Locate the cell with the specified text and output its [X, Y] center coordinate. 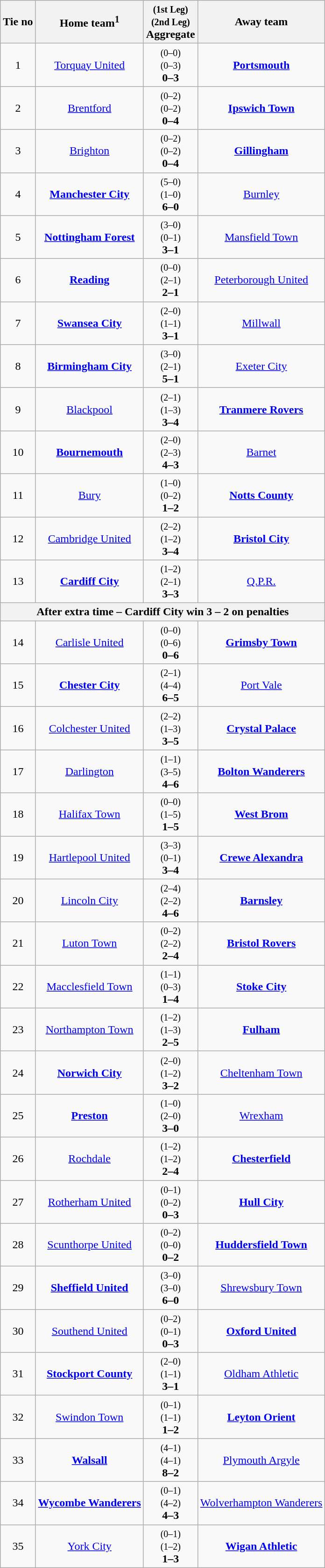
(0–1) (1–2) 1–3 [170, 1546]
Notts County [261, 495]
Rochdale [90, 1158]
9 [18, 409]
6 [18, 280]
34 [18, 1503]
4 [18, 194]
(3–0) (2–1) 5–1 [170, 366]
(0–0) (1–5) 1–5 [170, 814]
19 [18, 857]
Preston [90, 1115]
Scunthorpe United [90, 1245]
Colchester United [90, 728]
Crewe Alexandra [261, 857]
23 [18, 1029]
(1–2) (2–1) 3–3 [170, 582]
Bournemouth [90, 452]
15 [18, 685]
Barnet [261, 452]
10 [18, 452]
27 [18, 1201]
Brentford [90, 108]
25 [18, 1115]
Carlisle United [90, 642]
(0–1) (4–2) 4–3 [170, 1503]
Nottingham Forest [90, 237]
Crystal Palace [261, 728]
13 [18, 582]
(2–0) (1–2) 3–2 [170, 1072]
Cheltenham Town [261, 1072]
Blackpool [90, 409]
Plymouth Argyle [261, 1460]
(0–2) (0–0) 0–2 [170, 1245]
2 [18, 108]
30 [18, 1331]
Tie no [18, 22]
Hartlepool United [90, 857]
1 [18, 65]
17 [18, 771]
Chester City [90, 685]
Port Vale [261, 685]
Ipswich Town [261, 108]
Oxford United [261, 1331]
5 [18, 237]
Gillingham [261, 151]
(1–2) (1–2) 2–4 [170, 1158]
Hull City [261, 1201]
Rotherham United [90, 1201]
Torquay United [90, 65]
35 [18, 1546]
20 [18, 900]
Swansea City [90, 323]
Sheffield United [90, 1288]
Leyton Orient [261, 1417]
Walsall [90, 1460]
Darlington [90, 771]
(3–0) (3–0) 6–0 [170, 1288]
Southend United [90, 1331]
7 [18, 323]
After extra time – Cardiff City win 3 – 2 on penalties [162, 612]
Birmingham City [90, 366]
Huddersfield Town [261, 1245]
Cardiff City [90, 582]
(2–2) (1–3) 3–5 [170, 728]
(3–0) (0–1) 3–1 [170, 237]
(2–1) (1–3) 3–4 [170, 409]
Q.P.R. [261, 582]
Luton Town [90, 943]
(1–1) (0–3) 1–4 [170, 986]
(2–2) (1–2) 3–4 [170, 539]
Peterborough United [261, 280]
Bury [90, 495]
Macclesfield Town [90, 986]
Exeter City [261, 366]
Burnley [261, 194]
(0–2) (0–1) 0–3 [170, 1331]
(1–2) (1–3) 2–5 [170, 1029]
26 [18, 1158]
(0–0) (0–6) 0–6 [170, 642]
(5–0) (1–0) 6–0 [170, 194]
(0–1) (1–1) 1–2 [170, 1417]
Barnsley [261, 900]
Manchester City [90, 194]
(4–1) (4–1) 8–2 [170, 1460]
Bolton Wanderers [261, 771]
14 [18, 642]
Norwich City [90, 1072]
Bristol City [261, 539]
Portsmouth [261, 65]
(2–1) (4–4) 6–5 [170, 685]
York City [90, 1546]
Mansfield Town [261, 237]
Wrexham [261, 1115]
Wycombe Wanderers [90, 1503]
21 [18, 943]
11 [18, 495]
Swindon Town [90, 1417]
(0–0) (2–1) 2–1 [170, 280]
31 [18, 1374]
8 [18, 366]
(0–2) (2–2) 2–4 [170, 943]
Stockport County [90, 1374]
(0–1) (0–2) 0–3 [170, 1201]
Lincoln City [90, 900]
16 [18, 728]
Wolverhampton Wanderers [261, 1503]
3 [18, 151]
Reading [90, 280]
18 [18, 814]
Halifax Town [90, 814]
22 [18, 986]
Northampton Town [90, 1029]
Stoke City [261, 986]
32 [18, 1417]
29 [18, 1288]
28 [18, 1245]
Millwall [261, 323]
Fulham [261, 1029]
Bristol Rovers [261, 943]
(1–1) (3–5) 4–6 [170, 771]
Shrewsbury Town [261, 1288]
Grimsby Town [261, 642]
Cambridge United [90, 539]
Chesterfield [261, 1158]
(1–0) (2–0) 3–0 [170, 1115]
West Brom [261, 814]
Brighton [90, 151]
Home team1 [90, 22]
(2–0) (2–3) 4–3 [170, 452]
(2–4) (2–2) 4–6 [170, 900]
Wigan Athletic [261, 1546]
(0–0) (0–3) 0–3 [170, 65]
Away team [261, 22]
(1–0) (0–2) 1–2 [170, 495]
12 [18, 539]
(3–3) (0–1) 3–4 [170, 857]
24 [18, 1072]
33 [18, 1460]
Tranmere Rovers [261, 409]
(1st Leg) (2nd Leg) Aggregate [170, 22]
Oldham Athletic [261, 1374]
